Capture the cell that displays the provided text and extract its [X, Y] central coordinate. 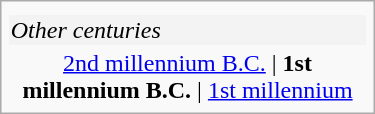
Other centuries [187, 30]
2nd millennium B.C. | 1st millennium B.C. | 1st millennium [187, 76]
